Find where the given text appears and provide that cell's center as (x, y) coordinate. 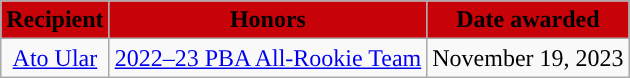
Honors (268, 20)
Ato Ular (55, 58)
Recipient (55, 20)
2022–23 PBA All-Rookie Team (268, 58)
Date awarded (528, 20)
November 19, 2023 (528, 58)
